From the cell containing the given text, extract its center point as (x, y) coordinate. 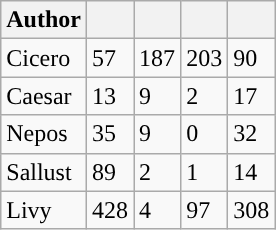
13 (110, 96)
17 (252, 96)
428 (110, 210)
Cicero (44, 58)
308 (252, 210)
Nepos (44, 134)
Author (44, 20)
14 (252, 172)
32 (252, 134)
Caesar (44, 96)
0 (204, 134)
Livy (44, 210)
35 (110, 134)
Sallust (44, 172)
97 (204, 210)
187 (158, 58)
4 (158, 210)
57 (110, 58)
1 (204, 172)
89 (110, 172)
90 (252, 58)
203 (204, 58)
